Capture the cell that displays the provided text and extract its [x, y] central coordinate. 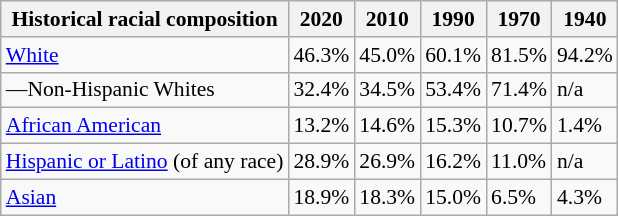
4.3% [585, 197]
White [145, 55]
14.6% [387, 126]
46.3% [321, 55]
32.4% [321, 90]
18.3% [387, 197]
34.5% [387, 90]
African American [145, 126]
13.2% [321, 126]
71.4% [519, 90]
15.3% [453, 126]
1990 [453, 19]
2020 [321, 19]
10.7% [519, 126]
1940 [585, 19]
1.4% [585, 126]
2010 [387, 19]
28.9% [321, 162]
45.0% [387, 55]
Hispanic or Latino (of any race) [145, 162]
1970 [519, 19]
60.1% [453, 55]
Asian [145, 197]
—Non-Hispanic Whites [145, 90]
15.0% [453, 197]
26.9% [387, 162]
94.2% [585, 55]
Historical racial composition [145, 19]
81.5% [519, 55]
53.4% [453, 90]
16.2% [453, 162]
18.9% [321, 197]
6.5% [519, 197]
11.0% [519, 162]
